Determine the [x, y] coordinate at the center of the cell enclosing the given text.  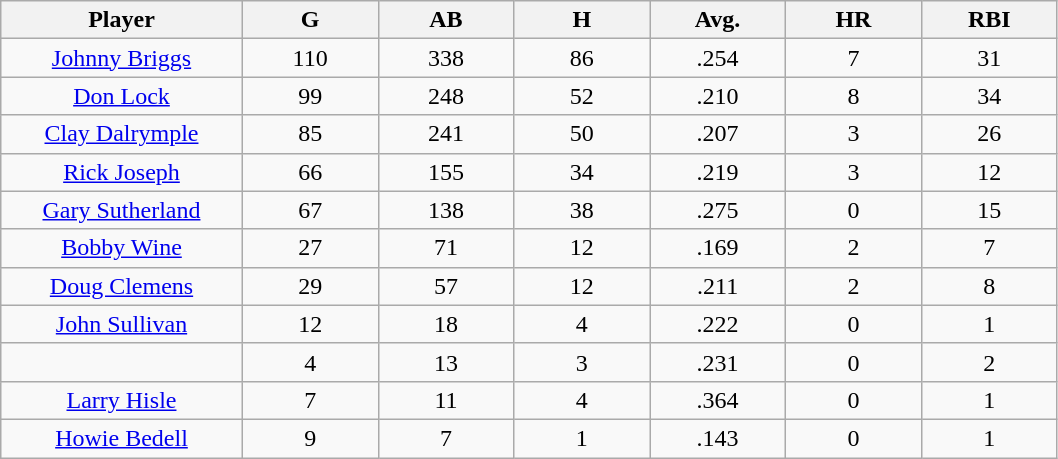
Larry Hisle [122, 400]
15 [989, 210]
H [582, 20]
.231 [718, 362]
G [310, 20]
HR [854, 20]
86 [582, 58]
66 [310, 172]
26 [989, 134]
67 [310, 210]
71 [446, 248]
18 [446, 324]
.219 [718, 172]
Howie Bedell [122, 438]
.211 [718, 286]
.364 [718, 400]
Don Lock [122, 96]
.254 [718, 58]
.275 [718, 210]
50 [582, 134]
Doug Clemens [122, 286]
.222 [718, 324]
52 [582, 96]
29 [310, 286]
RBI [989, 20]
27 [310, 248]
38 [582, 210]
Avg. [718, 20]
85 [310, 134]
Player [122, 20]
.210 [718, 96]
.143 [718, 438]
Clay Dalrymple [122, 134]
Rick Joseph [122, 172]
Bobby Wine [122, 248]
.169 [718, 248]
155 [446, 172]
Gary Sutherland [122, 210]
John Sullivan [122, 324]
13 [446, 362]
248 [446, 96]
110 [310, 58]
31 [989, 58]
99 [310, 96]
11 [446, 400]
138 [446, 210]
.207 [718, 134]
9 [310, 438]
338 [446, 58]
57 [446, 286]
241 [446, 134]
AB [446, 20]
Johnny Briggs [122, 58]
